For the text-containing cell, return its midpoint in [X, Y] coordinate format. 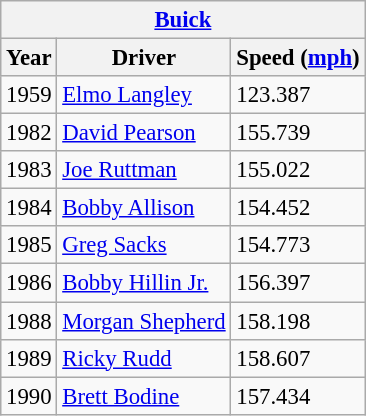
Elmo Langley [144, 95]
Speed (mph) [298, 58]
Joe Ruttman [144, 170]
Driver [144, 58]
154.452 [298, 208]
1982 [29, 133]
155.022 [298, 170]
Ricky Rudd [144, 358]
155.739 [298, 133]
David Pearson [144, 133]
Buick [183, 20]
Morgan Shepherd [144, 321]
1984 [29, 208]
158.607 [298, 358]
Bobby Allison [144, 208]
156.397 [298, 283]
Greg Sacks [144, 245]
1989 [29, 358]
Brett Bodine [144, 396]
1990 [29, 396]
123.387 [298, 95]
1986 [29, 283]
1983 [29, 170]
Year [29, 58]
Bobby Hillin Jr. [144, 283]
1985 [29, 245]
1988 [29, 321]
158.198 [298, 321]
1959 [29, 95]
157.434 [298, 396]
154.773 [298, 245]
